Search for the cell housing the specified text and yield its (x, y) center coordinate. 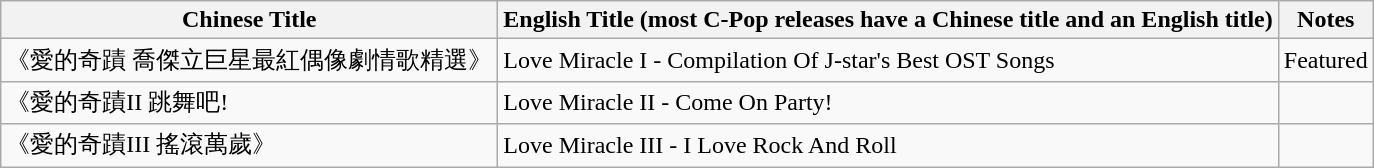
Love Miracle I - Compilation Of J-star's Best OST Songs (888, 60)
Notes (1326, 20)
Love Miracle II - Come On Party! (888, 102)
《愛的奇蹟II 跳舞吧! (250, 102)
Chinese Title (250, 20)
《愛的奇蹟 喬傑立巨星最紅偶像劇情歌精選》 (250, 60)
English Title (most C-Pop releases have a Chinese title and an English title) (888, 20)
Love Miracle III - I Love Rock And Roll (888, 146)
《愛的奇蹟III 搖滾萬歲》 (250, 146)
Featured (1326, 60)
